Identify which cell holds the provided text, then report its [x, y] central coordinate. 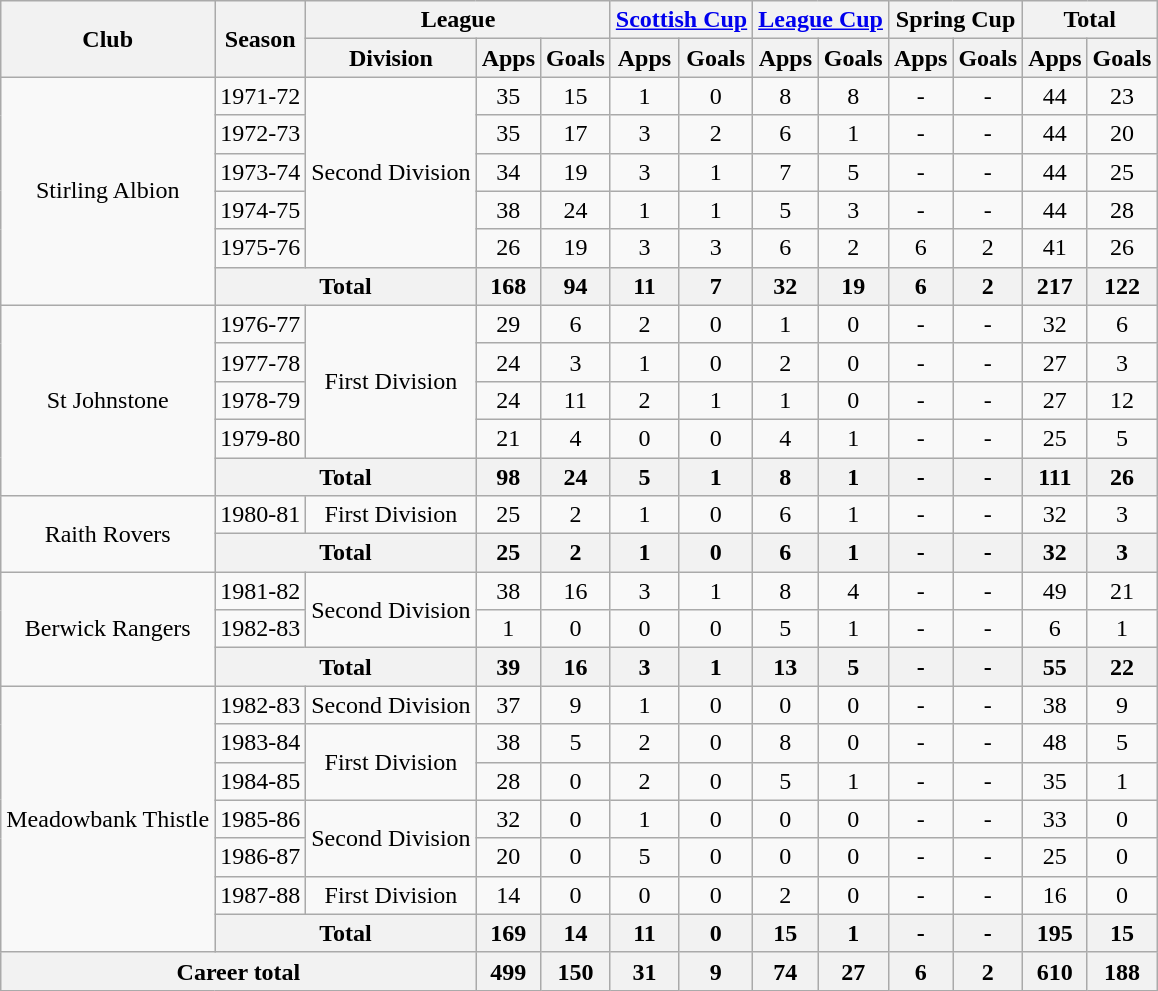
13 [786, 667]
98 [508, 477]
1986-87 [260, 857]
33 [1055, 819]
17 [576, 134]
1976-77 [260, 324]
Career total [238, 971]
111 [1055, 477]
1978-79 [260, 400]
Scottish Cup [681, 20]
Division [391, 58]
1985-86 [260, 819]
1984-85 [260, 781]
Season [260, 39]
Berwick Rangers [108, 629]
23 [1122, 96]
74 [786, 971]
41 [1055, 248]
188 [1122, 971]
1983-84 [260, 743]
48 [1055, 743]
29 [508, 324]
1973-74 [260, 172]
1981-82 [260, 591]
34 [508, 172]
Stirling Albion [108, 191]
168 [508, 286]
1971-72 [260, 96]
1987-88 [260, 895]
Raith Rovers [108, 534]
Spring Cup [955, 20]
39 [508, 667]
St Johnstone [108, 400]
31 [644, 971]
150 [576, 971]
55 [1055, 667]
1979-80 [260, 438]
169 [508, 933]
1980-81 [260, 515]
Club [108, 39]
League Cup [821, 20]
37 [508, 705]
217 [1055, 286]
49 [1055, 591]
1974-75 [260, 210]
League [458, 20]
1977-78 [260, 362]
1975-76 [260, 248]
499 [508, 971]
12 [1122, 400]
122 [1122, 286]
94 [576, 286]
1972-73 [260, 134]
195 [1055, 933]
Meadowbank Thistle [108, 819]
610 [1055, 971]
22 [1122, 667]
